Find where the given text appears and provide that cell's center as [X, Y] coordinate. 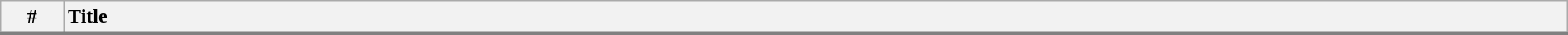
Title [815, 17]
# [32, 17]
